Search for the cell housing the specified text and yield its [X, Y] center coordinate. 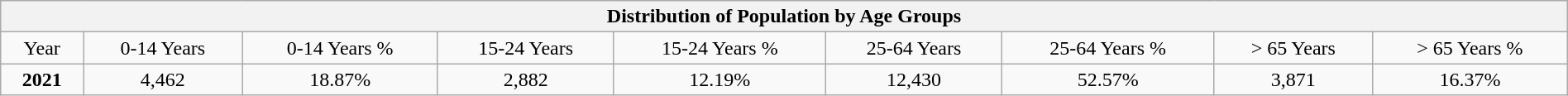
15-24 Years [526, 48]
52.57% [1108, 79]
15-24 Years % [719, 48]
16.37% [1470, 79]
12.19% [719, 79]
18.87% [340, 79]
0-14 Years % [340, 48]
25-64 Years % [1108, 48]
> 65 Years % [1470, 48]
Year [42, 48]
25-64 Years [915, 48]
4,462 [163, 79]
12,430 [915, 79]
2,882 [526, 79]
0-14 Years [163, 48]
Distribution of Population by Age Groups [784, 17]
> 65 Years [1293, 48]
3,871 [1293, 79]
2021 [42, 79]
